Find where the given text appears and provide that cell's center as [X, Y] coordinate. 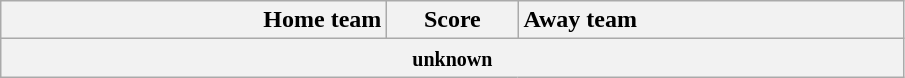
Away team [711, 20]
Score [452, 20]
unknown [452, 58]
Home team [194, 20]
